Capture the cell that displays the provided text and extract its (X, Y) central coordinate. 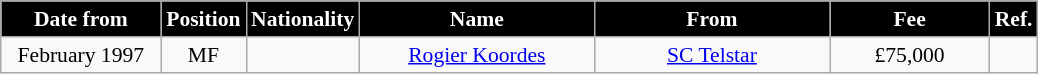
Position (204, 19)
February 1997 (81, 55)
Date from (81, 19)
Fee (910, 19)
SC Telstar (712, 55)
Name (476, 19)
Rogier Koordes (476, 55)
From (712, 19)
£75,000 (910, 55)
Nationality (302, 19)
Ref. (1014, 19)
MF (204, 55)
